Capture the cell that displays the provided text and extract its [x, y] central coordinate. 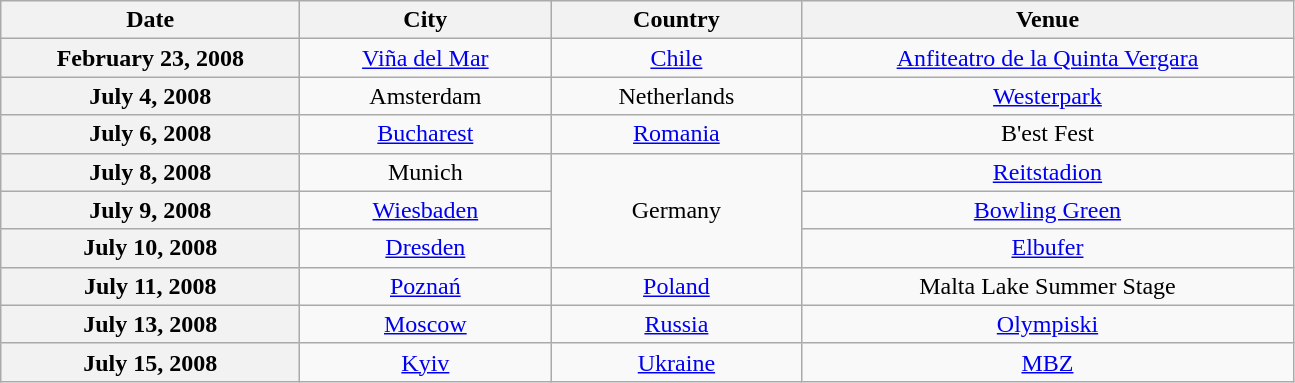
July 10, 2008 [150, 248]
Westerpark [1048, 96]
Netherlands [676, 96]
Elbufer [1048, 248]
City [426, 20]
July 6, 2008 [150, 134]
Dresden [426, 248]
Venue [1048, 20]
Olympiski [1048, 324]
Munich [426, 172]
Anfiteatro de la Quinta Vergara [1048, 58]
Reitstadion [1048, 172]
Wiesbaden [426, 210]
Bowling Green [1048, 210]
Germany [676, 210]
July 11, 2008 [150, 286]
July 13, 2008 [150, 324]
Amsterdam [426, 96]
Poland [676, 286]
July 8, 2008 [150, 172]
Kyiv [426, 362]
Moscow [426, 324]
Russia [676, 324]
Country [676, 20]
July 15, 2008 [150, 362]
Viña del Mar [426, 58]
Ukraine [676, 362]
Chile [676, 58]
July 9, 2008 [150, 210]
B'est Fest [1048, 134]
Date [150, 20]
Bucharest [426, 134]
Poznań [426, 286]
MBZ [1048, 362]
February 23, 2008 [150, 58]
Malta Lake Summer Stage [1048, 286]
Romania [676, 134]
July 4, 2008 [150, 96]
